Identify which cell holds the provided text, then report its [X, Y] central coordinate. 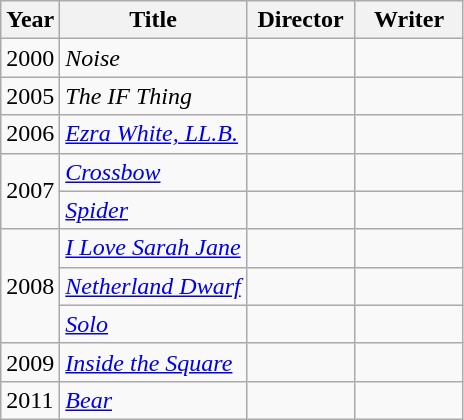
Year [30, 20]
Spider [153, 210]
2011 [30, 400]
Crossbow [153, 172]
Noise [153, 58]
The IF Thing [153, 96]
Writer [410, 20]
Title [153, 20]
2008 [30, 286]
Inside the Square [153, 362]
2005 [30, 96]
Solo [153, 324]
2000 [30, 58]
Netherland Dwarf [153, 286]
2006 [30, 134]
2009 [30, 362]
Director [300, 20]
Bear [153, 400]
2007 [30, 191]
Ezra White, LL.B. [153, 134]
I Love Sarah Jane [153, 248]
